Extract the (X, Y) coordinate from the center of the cell holding the provided text.  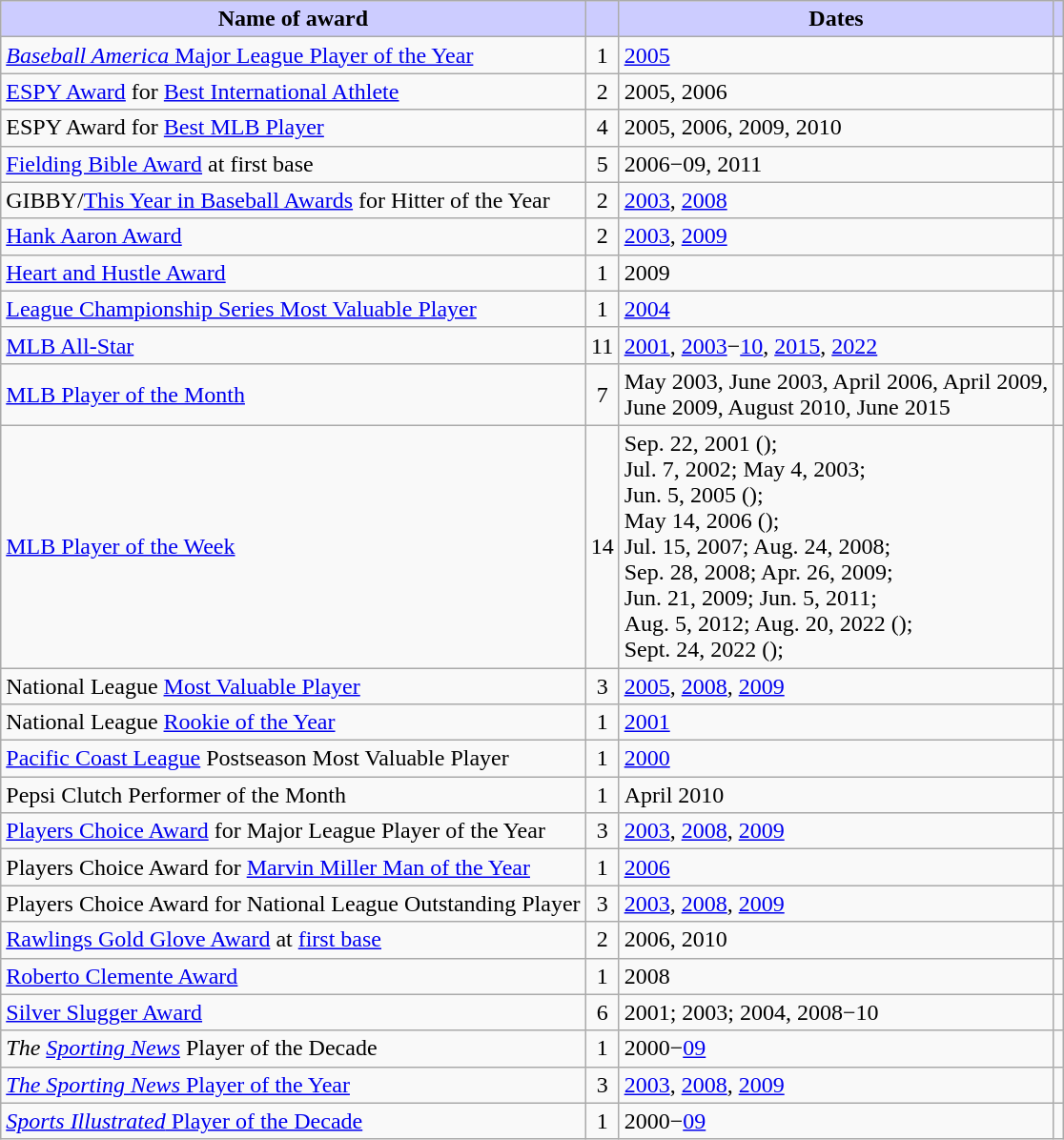
2001; 2003; 2004, 2008−10 (836, 1012)
2005, 2006, 2009, 2010 (836, 128)
Pepsi Clutch Performer of the Month (294, 795)
7 (603, 395)
2009 (836, 273)
2005, 2008, 2009 (836, 685)
Hank Aaron Award (294, 236)
2003, 2008 (836, 200)
May 2003, June 2003, April 2006, April 2009, June 2009, August 2010, June 2015 (836, 395)
MLB All-Star (294, 345)
Silver Slugger Award (294, 1012)
2001, 2003−10, 2015, 2022 (836, 345)
2005, 2006 (836, 92)
2008 (836, 976)
Players Choice Award for National League Outstanding Player (294, 904)
2000 (836, 759)
MLB Player of the Week (294, 546)
2003, 2009 (836, 236)
Heart and Hustle Award (294, 273)
April 2010 (836, 795)
Rawlings Gold Glove Award at first base (294, 940)
Name of award (294, 19)
GIBBY/This Year in Baseball Awards for Hitter of the Year (294, 200)
ESPY Award for Best MLB Player (294, 128)
2004 (836, 309)
2001 (836, 723)
Sports Illustrated Player of the Decade (294, 1121)
National League Most Valuable Player (294, 685)
2006 (836, 867)
The Sporting News Player of the Year (294, 1085)
The Sporting News Player of the Decade (294, 1048)
Players Choice Award for Marvin Miller Man of the Year (294, 867)
4 (603, 128)
Roberto Clemente Award (294, 976)
6 (603, 1012)
ESPY Award for Best International Athlete (294, 92)
MLB Player of the Month (294, 395)
2006, 2010 (836, 940)
Pacific Coast League Postseason Most Valuable Player (294, 759)
Players Choice Award for Major League Player of the Year (294, 831)
Dates (836, 19)
League Championship Series Most Valuable Player (294, 309)
National League Rookie of the Year (294, 723)
Baseball America Major League Player of the Year (294, 55)
2006−09, 2011 (836, 164)
14 (603, 546)
2005 (836, 55)
Fielding Bible Award at first base (294, 164)
5 (603, 164)
11 (603, 345)
